Search for the cell housing the specified text and yield its [X, Y] center coordinate. 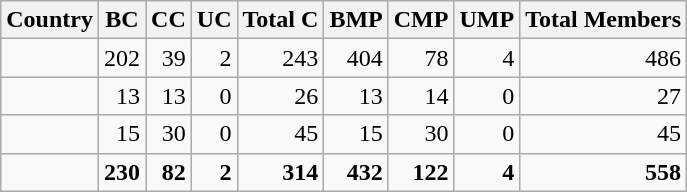
BMP [356, 20]
26 [280, 96]
314 [280, 172]
404 [356, 58]
27 [604, 96]
UMP [487, 20]
UC [214, 20]
243 [280, 58]
Total Members [604, 20]
230 [122, 172]
82 [169, 172]
78 [421, 58]
202 [122, 58]
CMP [421, 20]
BC [122, 20]
558 [604, 172]
486 [604, 58]
122 [421, 172]
Country [50, 20]
39 [169, 58]
Total C [280, 20]
14 [421, 96]
CC [169, 20]
432 [356, 172]
